Locate the cell with the specified text and output its [x, y] center coordinate. 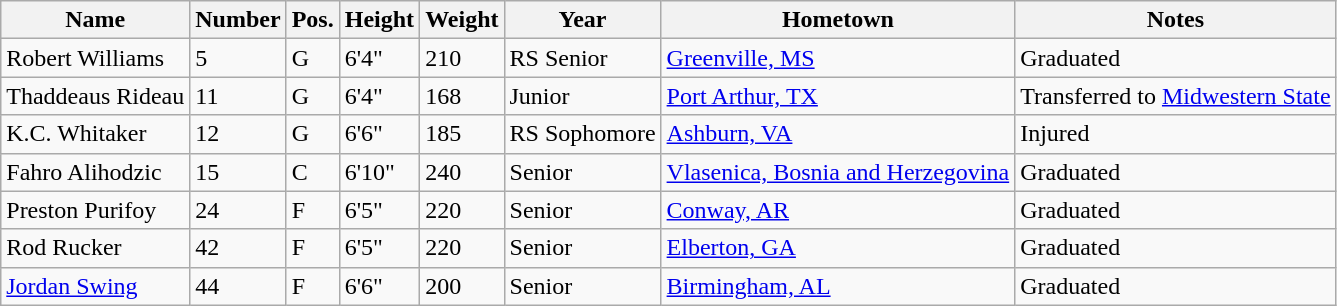
Jordan Swing [96, 286]
RS Senior [582, 58]
Hometown [838, 20]
Robert Williams [96, 58]
6'10" [379, 172]
Notes [1176, 20]
Height [379, 20]
42 [238, 248]
Vlasenica, Bosnia and Herzegovina [838, 172]
Weight [462, 20]
15 [238, 172]
Year [582, 20]
210 [462, 58]
Thaddeaus Rideau [96, 96]
Greenville, MS [838, 58]
Conway, AR [838, 210]
5 [238, 58]
Injured [1176, 134]
Name [96, 20]
Rod Rucker [96, 248]
Birmingham, AL [838, 286]
C [312, 172]
200 [462, 286]
168 [462, 96]
12 [238, 134]
K.C. Whitaker [96, 134]
Ashburn, VA [838, 134]
Number [238, 20]
Elberton, GA [838, 248]
Transferred to Midwestern State [1176, 96]
11 [238, 96]
185 [462, 134]
Fahro Alihodzic [96, 172]
RS Sophomore [582, 134]
240 [462, 172]
Port Arthur, TX [838, 96]
Preston Purifoy [96, 210]
Pos. [312, 20]
44 [238, 286]
24 [238, 210]
Junior [582, 96]
